Locate the cell with the specified text and output its (x, y) center coordinate. 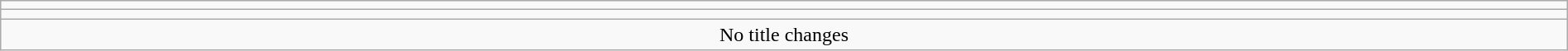
No title changes (784, 35)
